Pinpoint the cell where the given text exists, returning its (x, y) midpoint coordinate. 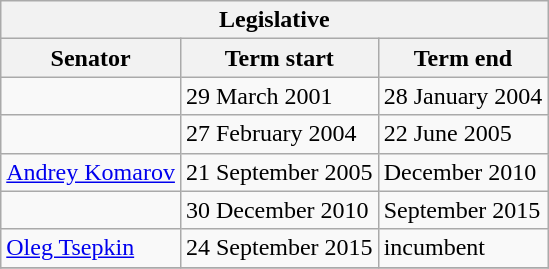
Andrey Komarov (91, 172)
24 September 2015 (279, 248)
Legislative (274, 20)
Term end (463, 58)
December 2010 (463, 172)
22 June 2005 (463, 134)
21 September 2005 (279, 172)
28 January 2004 (463, 96)
Term start (279, 58)
29 March 2001 (279, 96)
27 February 2004 (279, 134)
Oleg Tsepkin (91, 248)
incumbent (463, 248)
30 December 2010 (279, 210)
Senator (91, 58)
September 2015 (463, 210)
